Determine the (x, y) coordinate at the center of the cell enclosing the given text.  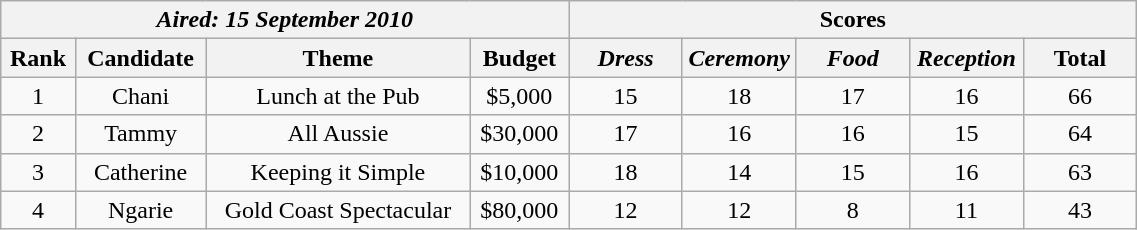
Gold Coast Spectacular (338, 210)
Dress (626, 58)
All Aussie (338, 134)
Theme (338, 58)
14 (739, 172)
Ngarie (140, 210)
Scores (853, 20)
43 (1080, 210)
Chani (140, 96)
1 (38, 96)
Keeping it Simple (338, 172)
Lunch at the Pub (338, 96)
Ceremony (739, 58)
64 (1080, 134)
Candidate (140, 58)
11 (967, 210)
Reception (967, 58)
Budget (520, 58)
Catherine (140, 172)
Aired: 15 September 2010 (285, 20)
Total (1080, 58)
Rank (38, 58)
2 (38, 134)
$10,000 (520, 172)
63 (1080, 172)
66 (1080, 96)
$80,000 (520, 210)
4 (38, 210)
3 (38, 172)
8 (853, 210)
Food (853, 58)
Tammy (140, 134)
$5,000 (520, 96)
$30,000 (520, 134)
